Detect which cell encompasses the target text, then output its [X, Y] center coordinate. 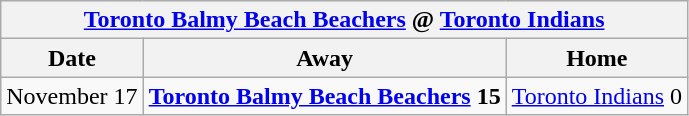
Home [596, 58]
Away [324, 58]
Toronto Balmy Beach Beachers @ Toronto Indians [344, 20]
Toronto Indians 0 [596, 96]
Date [72, 58]
November 17 [72, 96]
Toronto Balmy Beach Beachers 15 [324, 96]
